Detect which cell encompasses the target text, then output its [X, Y] center coordinate. 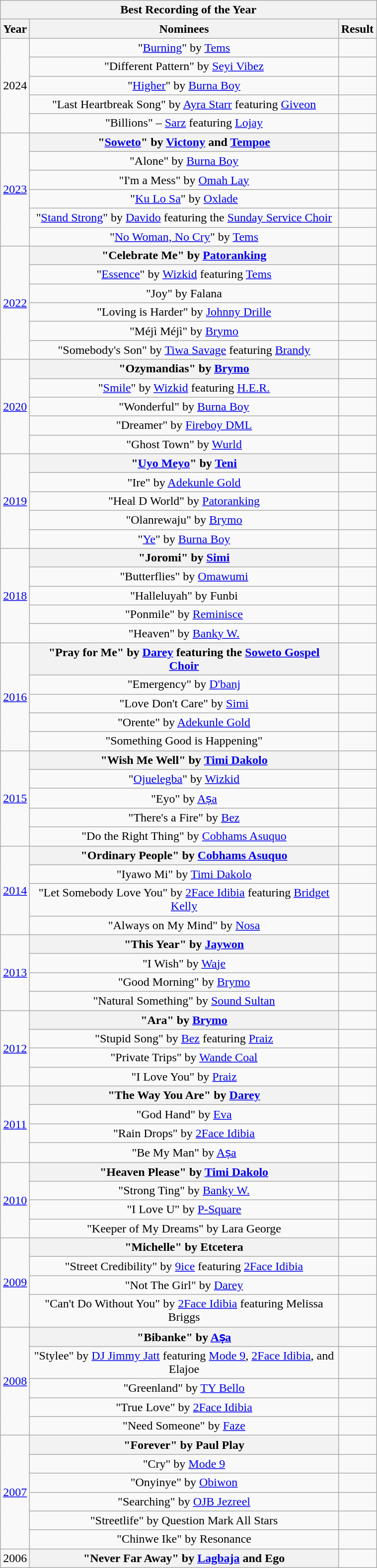
"Joy" by Falana [184, 293]
"Olanrewaju" by Brymo [184, 520]
"Strong Ting" by Banky W. [184, 1191]
"Ye" by Burna Boy [184, 539]
"Stylee" by DJ Jimmy Jatt featuring Mode 9, 2Face Idibia, and Elajoe [184, 1363]
"God Hand" by Eva [184, 1114]
"Essence" by Wizkid featuring Tems [184, 274]
"Joromi" by Simi [184, 558]
"Never Far Away" by Lagbaja and Ego [184, 1558]
2008 [15, 1381]
"Heaven" by Banky W. [184, 633]
"Dreamer" by Fireboy DML [184, 425]
"Cry" by Mode 9 [184, 1464]
2019 [15, 501]
"Ponmile" by Reminisce [184, 614]
"Ara" by Brymo [184, 1020]
2010 [15, 1200]
"Loving is Harder" by Johnny Drille [184, 312]
"Good Morning" by Brymo [184, 982]
"Last Heartbreak Song" by Ayra Starr featuring Giveon [184, 104]
"Heal D World" by Patoranking [184, 501]
"Natural Something" by Sound Sultan [184, 1001]
2023 [15, 189]
2009 [15, 1283]
2007 [15, 1492]
"Street Credibility" by 9ice featuring 2Face Idibia [184, 1266]
"Billions" – Sarz featuring Lojay [184, 123]
"Love Don't Care" by Simi [184, 703]
"Wonderful" by Burna Boy [184, 407]
2018 [15, 596]
Best Recording of the Year [189, 10]
"Butterflies" by Omawumi [184, 577]
2020 [15, 407]
"Uyo Meyo" by Teni [184, 463]
2024 [15, 85]
"Bibanke" by Aṣa [184, 1337]
"Burning" by Tems [184, 48]
"Alone" by Burna Boy [184, 161]
"Something Good is Happening" [184, 741]
"Ordinary People" by Cobhams Asuquo [184, 855]
"Wish Me Well" by Timi Dakolo [184, 760]
"Let Somebody Love You" by 2Face Idibia featuring Bridget Kelly [184, 899]
"I Love You" by Praiz [184, 1077]
"Do the Right Thing" by Cobhams Asuquo [184, 836]
"I Wish" by Waje [184, 963]
"Pray for Me" by Darey featuring the Soweto Gospel Choir [184, 659]
"Somebody's Son" by Tiwa Savage featuring Brandy [184, 350]
"I'm a Mess" by Omah Lay [184, 180]
Year [15, 29]
"Eyo" by Aṣa [184, 798]
"Ire" by Adekunle Gold [184, 482]
"I Love U" by P-Square [184, 1210]
"Orente" by Adekunle Gold [184, 722]
"Halleluyah" by Funbi [184, 596]
"Ozymandias" by Brymo [184, 369]
"Rain Drops" by 2Face Idibia [184, 1133]
"Not The Girl" by Darey [184, 1285]
"Iyawo Mi" by Timi Dakolo [184, 874]
"The Way You Are" by Darey [184, 1095]
"Ku Lo Sa" by Oxlade [184, 199]
"Private Trips" by Wande Coal [184, 1058]
"Méjì Méjì" by Brymo [184, 331]
"Searching" by OJB Jezreel [184, 1501]
2012 [15, 1048]
"Emergency" by D'banj [184, 684]
"Be My Man" by Aṣa [184, 1153]
"No Woman, No Cry" by Tems [184, 237]
2011 [15, 1124]
"Heaven Please" by Timi Dakolo [184, 1172]
Nominees [184, 29]
"Smile" by Wizkid featuring H.E.R. [184, 388]
"This Year" by Jaywon [184, 944]
"Can't Do Without You" by 2Face Idibia featuring Melissa Briggs [184, 1310]
"Onyinye" by Obiwon [184, 1483]
"Ghost Town" by Wurld [184, 444]
"Greenland" by TY Bello [184, 1388]
"Always on My Mind" by Nosa [184, 925]
2022 [15, 303]
2015 [15, 798]
"Higher" by Burna Boy [184, 85]
"Forever" by Paul Play [184, 1445]
"Soweto" by Victony and Tempoe [184, 142]
"Different Pattern" by Seyi Vibez [184, 67]
"Streetlife" by Question Mark All Stars [184, 1520]
"True Love" by 2Face Idibia [184, 1407]
2014 [15, 890]
"Michelle" by Etcetera [184, 1247]
"Ojuelegba" by Wizkid [184, 779]
Result [357, 29]
"Need Someone" by Faze [184, 1426]
"Chinwe Ike" by Resonance [184, 1539]
"Celebrate Me" by Patoranking [184, 256]
"Stupid Song" by Bez featuring Praiz [184, 1039]
2006 [15, 1558]
"Keeper of My Dreams" by Lara George [184, 1228]
2013 [15, 972]
"Stand Strong" by Davido featuring the Sunday Service Choir [184, 217]
2016 [15, 697]
"There's a Fire" by Bez [184, 818]
